Output the [x, y] coordinate of the center of the cell containing the given text.  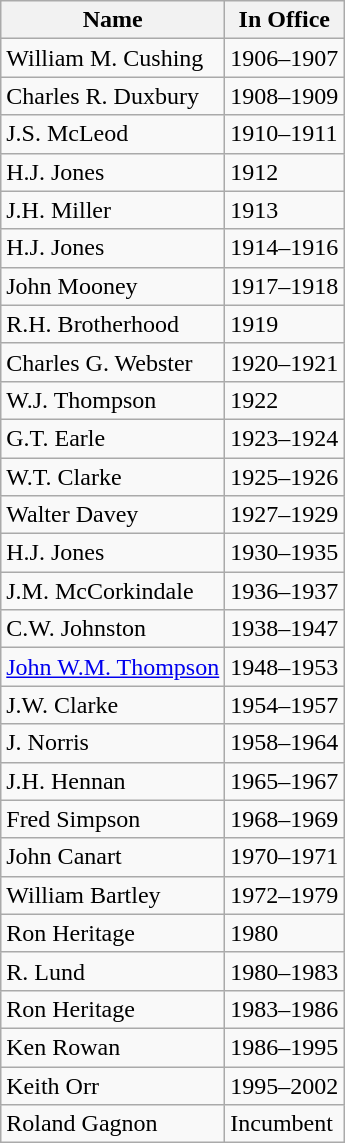
Charles G. Webster [113, 362]
1986–1995 [284, 1047]
1917–1918 [284, 286]
J.M. McCorkindale [113, 591]
J.H. Hennan [113, 781]
W.T. Clarke [113, 477]
Keith Orr [113, 1085]
Incumbent [284, 1124]
1958–1964 [284, 743]
William Bartley [113, 895]
R.H. Brotherhood [113, 324]
Ken Rowan [113, 1047]
Charles R. Duxbury [113, 96]
Fred Simpson [113, 819]
Roland Gagnon [113, 1124]
J.S. McLeod [113, 134]
1972–1979 [284, 895]
William M. Cushing [113, 58]
1980–1983 [284, 971]
1948–1953 [284, 667]
1925–1926 [284, 477]
Name [113, 20]
J.H. Miller [113, 210]
1919 [284, 324]
J.W. Clarke [113, 705]
1983–1986 [284, 1009]
R. Lund [113, 971]
John Mooney [113, 286]
C.W. Johnston [113, 629]
1954–1957 [284, 705]
1930–1935 [284, 553]
1970–1971 [284, 857]
1922 [284, 400]
1927–1929 [284, 515]
1914–1916 [284, 248]
1910–1911 [284, 134]
John Canart [113, 857]
1995–2002 [284, 1085]
1920–1921 [284, 362]
In Office [284, 20]
1906–1907 [284, 58]
John W.M. Thompson [113, 667]
1968–1969 [284, 819]
1938–1947 [284, 629]
J. Norris [113, 743]
1912 [284, 172]
1913 [284, 210]
1923–1924 [284, 438]
G.T. Earle [113, 438]
1908–1909 [284, 96]
1965–1967 [284, 781]
W.J. Thompson [113, 400]
1936–1937 [284, 591]
1980 [284, 933]
Walter Davey [113, 515]
